Provide the (x, y) coordinate of the cell's center where the given text is located.  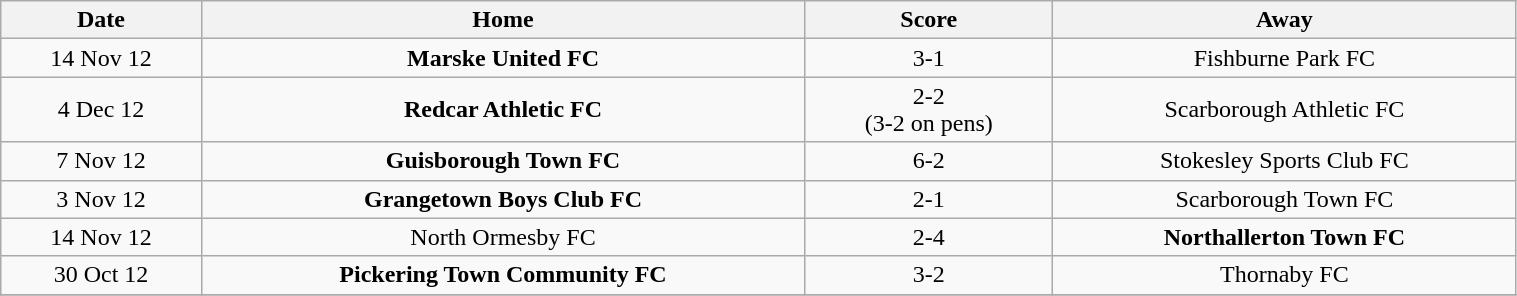
Northallerton Town FC (1284, 237)
Away (1284, 20)
North Ormesby FC (503, 237)
3-1 (929, 58)
2-1 (929, 199)
Fishburne Park FC (1284, 58)
3-2 (929, 275)
Scarborough Athletic FC (1284, 110)
6-2 (929, 161)
Stokesley Sports Club FC (1284, 161)
Marske United FC (503, 58)
Thornaby FC (1284, 275)
Guisborough Town FC (503, 161)
7 Nov 12 (101, 161)
Pickering Town Community FC (503, 275)
Grangetown Boys Club FC (503, 199)
2-4 (929, 237)
30 Oct 12 (101, 275)
Date (101, 20)
Scarborough Town FC (1284, 199)
4 Dec 12 (101, 110)
3 Nov 12 (101, 199)
Score (929, 20)
2-2(3-2 on pens) (929, 110)
Redcar Athletic FC (503, 110)
Home (503, 20)
